Detect which cell encompasses the target text, then output its [x, y] center coordinate. 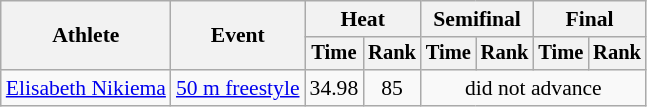
Final [589, 19]
Event [238, 36]
Athlete [86, 36]
did not advance [534, 88]
Heat [363, 19]
34.98 [334, 88]
50 m freestyle [238, 88]
85 [392, 88]
Semifinal [477, 19]
Elisabeth Nikiema [86, 88]
